Determine the [X, Y] coordinate at the center of the cell enclosing the given text.  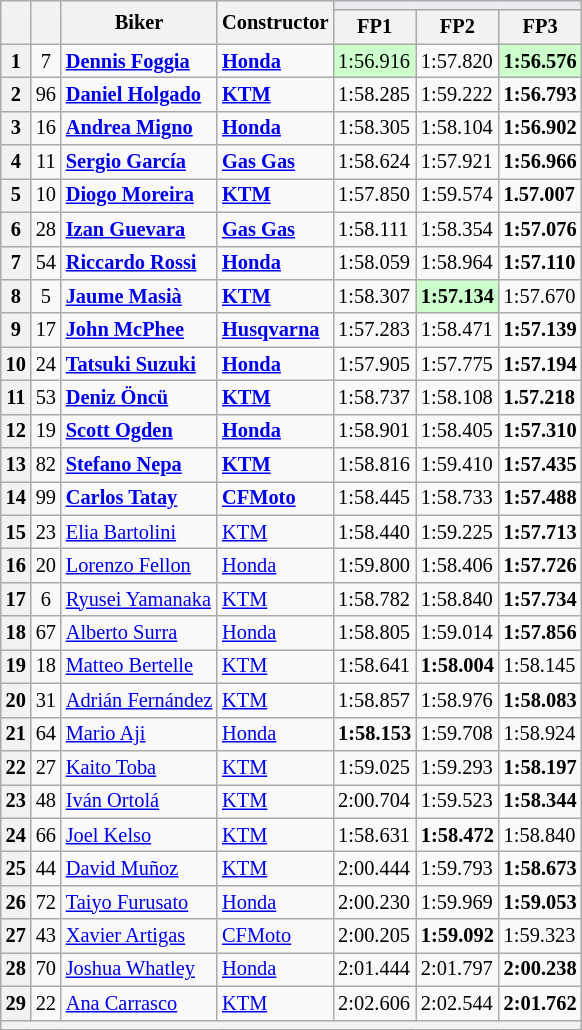
1:59.293 [458, 767]
Deniz Öncü [139, 397]
1:58.004 [458, 666]
1:58.964 [458, 263]
1:57.726 [540, 565]
1:56.966 [540, 162]
Adrián Fernández [139, 700]
1:57.734 [540, 599]
1:59.793 [458, 868]
1:58.472 [458, 835]
1:58.111 [374, 229]
12 [16, 431]
John McPhee [139, 330]
2:02.544 [458, 1003]
66 [46, 835]
1:57.134 [458, 296]
1:59.014 [458, 633]
4 [16, 162]
FP1 [374, 27]
1:58.108 [458, 397]
1:58.445 [374, 498]
96 [46, 94]
1:57.850 [374, 195]
1:59.053 [540, 902]
Constructor [275, 22]
2:00.444 [374, 868]
Xavier Artigas [139, 936]
Matteo Bertelle [139, 666]
1:58.924 [540, 734]
1:59.800 [374, 565]
1:57.713 [540, 532]
2:00.205 [374, 936]
25 [16, 868]
1:59.225 [458, 532]
1:58.641 [374, 666]
1:57.110 [540, 263]
1:58.624 [374, 162]
Stefano Nepa [139, 465]
2:02.606 [374, 1003]
Tatsuki Suzuki [139, 364]
2:00.230 [374, 902]
1:59.969 [458, 902]
1.57.007 [540, 195]
82 [46, 465]
Andrea Migno [139, 128]
1:58.976 [458, 700]
Sergio García [139, 162]
1:58.440 [374, 532]
1:57.921 [458, 162]
1:58.305 [374, 128]
Biker [139, 22]
1:58.816 [374, 465]
70 [46, 969]
Joel Kelso [139, 835]
2:01.444 [374, 969]
Alberto Surra [139, 633]
1:57.139 [540, 330]
29 [16, 1003]
Ana Carrasco [139, 1003]
1:58.805 [374, 633]
Jaume Masià [139, 296]
1:57.435 [540, 465]
8 [16, 296]
2:00.238 [540, 969]
Lorenzo Fellon [139, 565]
Carlos Tatay [139, 498]
1:58.083 [540, 700]
1:59.523 [458, 801]
Kaito Toba [139, 767]
1:56.793 [540, 94]
1:58.405 [458, 431]
2:01.762 [540, 1003]
1:57.488 [540, 498]
1:58.197 [540, 767]
2:00.704 [374, 801]
Husqvarna [275, 330]
1:58.406 [458, 565]
1:58.782 [374, 599]
FP3 [540, 27]
2:01.797 [458, 969]
1:58.737 [374, 397]
26 [16, 902]
1:58.145 [540, 666]
David Muñoz [139, 868]
44 [46, 868]
1:58.285 [374, 94]
21 [16, 734]
1:58.733 [458, 498]
Iván Ortolá [139, 801]
1:57.820 [458, 61]
1:59.574 [458, 195]
67 [46, 633]
1:56.576 [540, 61]
1:57.775 [458, 364]
1:58.153 [374, 734]
Mario Aji [139, 734]
1:59.222 [458, 94]
1:58.104 [458, 128]
1:58.307 [374, 296]
1 [16, 61]
Elia Bartolini [139, 532]
1:58.354 [458, 229]
9 [16, 330]
1:58.344 [540, 801]
1:58.471 [458, 330]
Taiyo Furusato [139, 902]
1:57.283 [374, 330]
Diogo Moreira [139, 195]
1:57.670 [540, 296]
Daniel Holgado [139, 94]
1:59.410 [458, 465]
14 [16, 498]
3 [16, 128]
1:59.708 [458, 734]
1:58.901 [374, 431]
1:59.323 [540, 936]
1:57.905 [374, 364]
Ryusei Yamanaka [139, 599]
1:57.310 [540, 431]
13 [16, 465]
1:59.092 [458, 936]
Joshua Whatley [139, 969]
1:56.916 [374, 61]
1:58.857 [374, 700]
72 [46, 902]
1:58.059 [374, 263]
54 [46, 263]
15 [16, 532]
31 [46, 700]
1.57.218 [540, 397]
1:57.076 [540, 229]
64 [46, 734]
Dennis Foggia [139, 61]
99 [46, 498]
1:59.025 [374, 767]
43 [46, 936]
Riccardo Rossi [139, 263]
Scott Ogden [139, 431]
1:56.902 [540, 128]
1:58.673 [540, 868]
1:57.194 [540, 364]
48 [46, 801]
FP2 [458, 27]
2 [16, 94]
Izan Guevara [139, 229]
1:58.631 [374, 835]
1:57.856 [540, 633]
53 [46, 397]
